Output the [X, Y] coordinate of the center of the cell containing the given text.  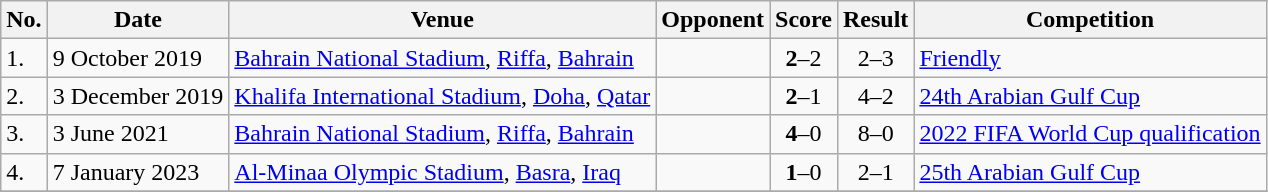
3 December 2019 [138, 96]
25th Arabian Gulf Cup [1090, 172]
Date [138, 20]
2. [24, 96]
9 October 2019 [138, 58]
24th Arabian Gulf Cup [1090, 96]
1–0 [804, 172]
2022 FIFA World Cup qualification [1090, 134]
2–3 [875, 58]
Competition [1090, 20]
Al-Minaa Olympic Stadium, Basra, Iraq [442, 172]
Opponent [713, 20]
3 June 2021 [138, 134]
7 January 2023 [138, 172]
2–2 [804, 58]
Khalifa International Stadium, Doha, Qatar [442, 96]
No. [24, 20]
8–0 [875, 134]
Friendly [1090, 58]
1. [24, 58]
Result [875, 20]
Score [804, 20]
4–0 [804, 134]
Venue [442, 20]
4–2 [875, 96]
3. [24, 134]
4. [24, 172]
